Provide the (X, Y) coordinate of the cell's center where the given text is located.  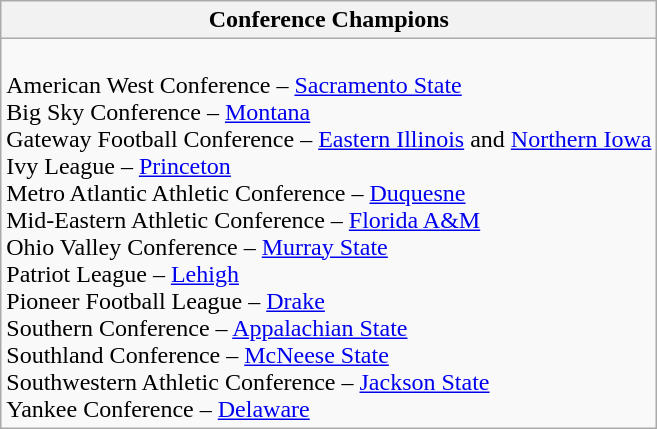
Conference Champions (329, 20)
